For the text-containing cell, return its midpoint in [X, Y] coordinate format. 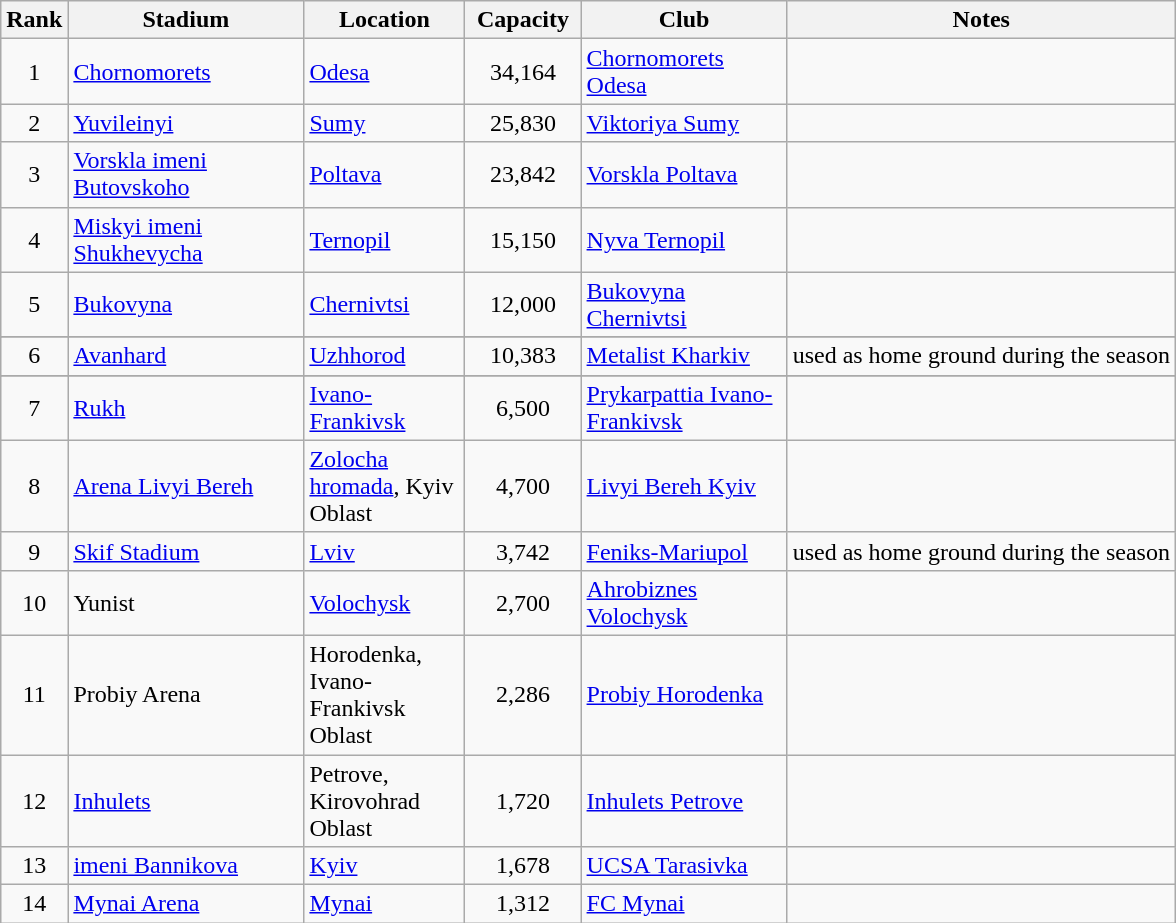
Mynai Arena [186, 904]
Arena Livyi Bereh [186, 486]
2,700 [523, 602]
Metalist Kharkiv [684, 356]
25,830 [523, 123]
3,742 [523, 551]
9 [34, 551]
Prykarpattia Ivano-Frankivsk [684, 408]
Rank [34, 20]
1 [34, 72]
2 [34, 123]
Notes [981, 20]
Inhulets [186, 800]
6,500 [523, 408]
7 [34, 408]
FC Mynai [684, 904]
Sumy [384, 123]
Stadium [186, 20]
6 [34, 356]
Petrove, Kirovohrad Oblast [384, 800]
Rukh [186, 408]
Probiy Horodenka [684, 694]
Lviv [384, 551]
Chernivtsi [384, 304]
Bukovyna Chernivtsi [684, 304]
Avanhard [186, 356]
2,286 [523, 694]
Skif Stadium [186, 551]
Chornomorets [186, 72]
Poltava [384, 174]
23,842 [523, 174]
Location [384, 20]
Volochysk [384, 602]
Miskyi imeni Shukhevycha [186, 240]
Ternopil [384, 240]
15,150 [523, 240]
10 [34, 602]
3 [34, 174]
Bukovyna [186, 304]
5 [34, 304]
Nyva Ternopil [684, 240]
4,700 [523, 486]
Zolocha hromada, Kyiv Oblast [384, 486]
Club [684, 20]
4 [34, 240]
Horodenka, Ivano-Frankivsk Oblast [384, 694]
12,000 [523, 304]
Ahrobiznes Volochysk [684, 602]
1,312 [523, 904]
11 [34, 694]
1,720 [523, 800]
14 [34, 904]
Livyi Bereh Kyiv [684, 486]
Capacity [523, 20]
Odesa [384, 72]
Yunist [186, 602]
34,164 [523, 72]
Mynai [384, 904]
Feniks-Mariupol [684, 551]
Chornomorets Odesa [684, 72]
8 [34, 486]
UCSA Tarasivka [684, 866]
Vorskla imeni Butovskoho [186, 174]
imeni Bannikova [186, 866]
Ivano-Frankivsk [384, 408]
12 [34, 800]
1,678 [523, 866]
Yuvileinyi [186, 123]
Probiy Arena [186, 694]
13 [34, 866]
Uzhhorod [384, 356]
Inhulets Petrove [684, 800]
10,383 [523, 356]
Viktoriya Sumy [684, 123]
Kyiv [384, 866]
Vorskla Poltava [684, 174]
